Find where the given text appears and provide that cell's center as [X, Y] coordinate. 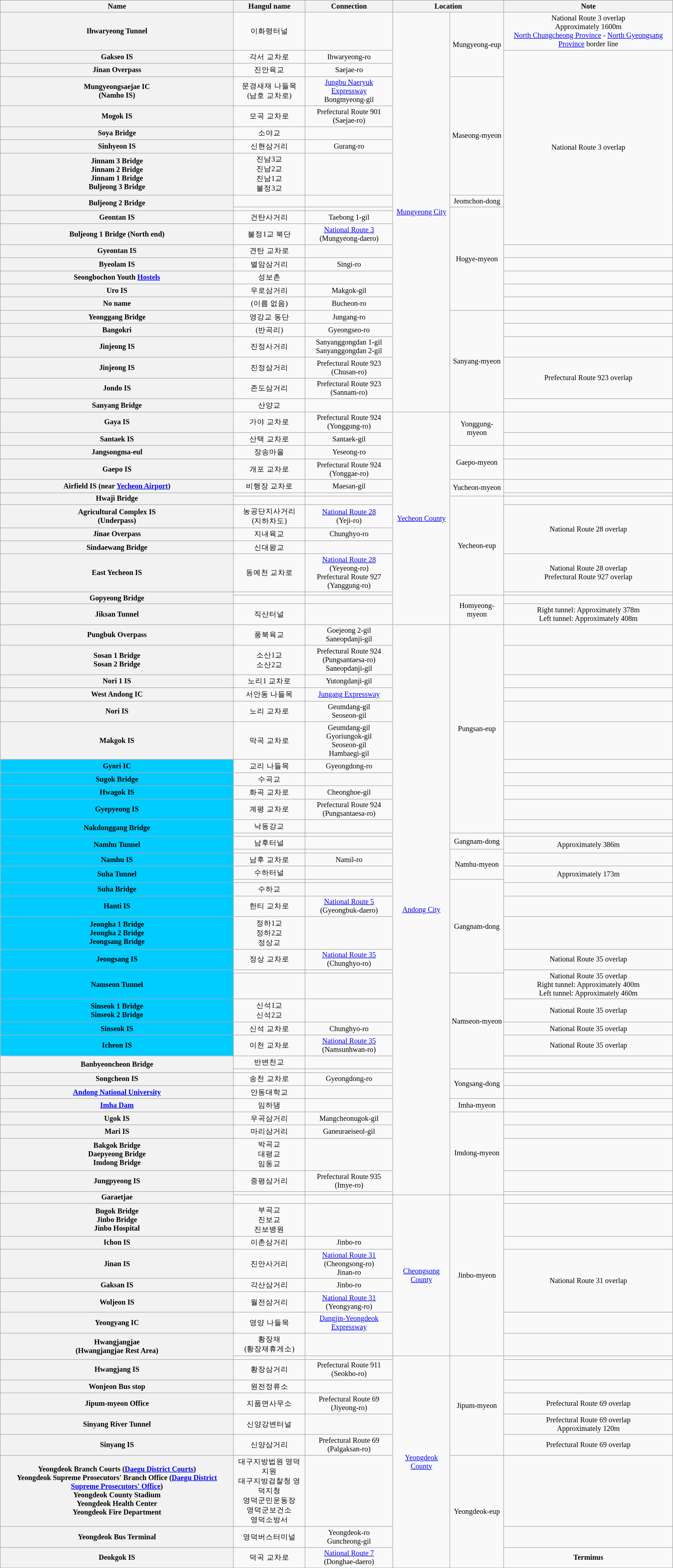
Suha Bridge [117, 889]
소야교 [270, 133]
Santaek IS [117, 439]
Namhu Tunnel [117, 844]
Imha Dam [117, 1105]
Right tunnel: Approximately 378mLeft tunnel: Approximately 408m [588, 614]
Prefectural Route 923(Sannam-ro) [349, 388]
Location [448, 6]
National Route 31 overlap [588, 1281]
Andong National University [117, 1092]
Gaepo-myeon [477, 462]
National Route 35(Chunghyo-ro) [349, 959]
Banbyeoncheon Bridge [117, 1064]
Taebong 1-gil [349, 217]
임하댐 [270, 1105]
Yeonggang Bridge [117, 317]
National Route 35 overlapRight tunnel: Approximately 400mLeft tunnel: Approximately 460m [588, 984]
Connection [349, 6]
영양 나들목 [270, 1323]
지품면사무소 [270, 1404]
각서 교차로 [270, 57]
National Route 28 overlap [588, 529]
Gyeongseo-ro [349, 330]
모곡 교차로 [270, 116]
Cheongsong County [421, 1276]
National Route 7(Donghae-daero) [349, 1558]
Gurang-ro [349, 146]
Jeomchon-dong [477, 201]
Hwagok IS [117, 792]
Yutongdanji-gil [349, 681]
Prefectural Route 923 overlap [588, 378]
Saejae-ro [349, 70]
Approximately 386m [588, 844]
Namseon-myeon [477, 1021]
Airfield IS (near Yecheon Airport) [117, 486]
Prefectural Route 69 overlapApproximately 120m [588, 1424]
월전삼거리 [270, 1302]
화곡 교차로 [270, 792]
견탄 교차로 [270, 251]
Prefectural Route 924(Yonggung-ro) [349, 422]
Sanyang-myeon [477, 361]
존도삼거리 [270, 388]
Sinseok IS [117, 1029]
비행장 교차로 [270, 486]
불정1교 북단 [270, 234]
교리 나들목 [270, 766]
Sinhyeon IS [117, 146]
이천 교차로 [270, 1045]
Homyeong-myeon [477, 610]
National Route 31(Cheongsong-ro)Jinan-ro [349, 1264]
문경새재 나들목(남호 교차로) [270, 91]
Dangjin-Yeongdeok Expressway [349, 1323]
Approximately 173m [588, 874]
Mogok IS [117, 116]
Buljeong 1 Bridge (North end) [117, 234]
원전정류소 [270, 1387]
Geontan IS [117, 217]
영강교 동단 [270, 317]
Mungyeong City [421, 212]
National Route 5(Gyeongbuk-daero) [349, 906]
Prefectural Route 923(Chusan-ro) [349, 368]
남후 교차로 [270, 859]
Prefectural Route 69(Jiyeong-ro) [349, 1404]
Soya Bridge [117, 133]
Yeseong-ro [349, 452]
Terminus [588, 1558]
Gakseo IS [117, 57]
낙동강교 [270, 826]
계평 교차로 [270, 809]
지내육교 [270, 534]
별암삼거리 [270, 264]
Jungbu Naeryuk ExpresswayBongmyeong-gil [349, 91]
Hwangjangjae(Hwangjangjae Rest Area) [117, 1346]
Icheon IS [117, 1045]
Pungbuk Overpass [117, 635]
Maseong-myeon [477, 136]
Prefectural Route 935(Imye-ro) [349, 1181]
Santaek-gil [349, 439]
Mangcheonugok-gil [349, 1118]
수하터널 [270, 873]
Note [588, 6]
Pungsan-eup [477, 729]
막곡 교차로 [270, 740]
Jungpyeong IS [117, 1181]
Goejeong 2-gilSaneopdanji-gil [349, 635]
Jungang-ro [349, 317]
Jeongha 1 BridgeJeongha 2 BridgeJeongsang Bridge [117, 932]
Prefectural Route 924(Pungsantaesa-ro)Saneopdanji-gil [349, 660]
Maesan-gil [349, 486]
Ihwaryeong Tunnel [117, 31]
(이름 없음) [270, 304]
Jungang Expressway [349, 694]
영덕버스터미널 [270, 1537]
Namhu-myeon [477, 864]
서안동 나들목 [270, 694]
Woljeon IS [117, 1302]
Deokgok IS [117, 1558]
각산삼거리 [270, 1285]
Sugok Bridge [117, 780]
노리1 교차로 [270, 681]
Prefectural Route 69(Palgaksan-ro) [349, 1445]
산양교 [270, 405]
정상 교차로 [270, 959]
Makgok-gil [349, 291]
이촌삼거리 [270, 1242]
Yucheon-myeon [477, 488]
이화령터널 [270, 31]
남후터널 [270, 843]
Nakdonggang Bridge [117, 828]
대구지방법원 영덕지원대구지방검찰청 영덕지청영덕군민운동장영덕군보건소영덕소방서 [270, 1491]
Byeolam IS [117, 264]
Gaksan IS [117, 1285]
Buljeong 2 Bridge [117, 202]
Yeongdeok-roGuncheong-gil [349, 1537]
진정삼거리 [270, 368]
Wonjeon Bus stop [117, 1387]
Yongsang-dong [477, 1084]
Jondo IS [117, 388]
Mungyeongsaejae IC(Namho IS) [117, 91]
Jangsongma-eul [117, 452]
National Route 35(Namsunhwan-ro) [349, 1045]
Yeongdeok County [421, 1462]
황장재(황장재휴게소) [270, 1344]
황장삼거리 [270, 1370]
Name [117, 6]
신석 교차로 [270, 1029]
정하1교정하2교정상교 [270, 932]
Sosan 1 BridgeSosan 2 Bridge [117, 660]
한티 교차로 [270, 906]
Mungyeong-eup [477, 45]
건탄사거리 [270, 217]
Sanyanggongdan 1-gilSanyanggongdan 2-gil [349, 347]
Bucheon-ro [349, 304]
Hanti IS [117, 906]
노리 교차로 [270, 711]
Yonggung-myeon [477, 429]
Hwangjang IS [117, 1370]
Jipum-myeon [477, 1405]
Ugok IS [117, 1118]
덕곡 교차로 [270, 1558]
우로삼거리 [270, 291]
Bugok BridgeJinbo BridgeJinbo Hospital [117, 1220]
진안육교 [270, 70]
Agricultural Complex IS(Underpass) [117, 516]
Prefectural Route 901(Saejae-ro) [349, 116]
Mari IS [117, 1131]
Prefectural Route 911(Seokbo-ro) [349, 1370]
Ganeuraeiseol-gil [349, 1131]
진안사거리 [270, 1264]
Geumdang-gilSeoseon-gil [349, 711]
National Route 3(Mungyeong-daero) [349, 234]
Yecheon County [421, 518]
직산터널 [270, 614]
중평삼거리 [270, 1181]
Andong City [421, 909]
Singi-ro [349, 264]
Gopyeong Bridge [117, 598]
Namil-ro [349, 859]
Bangokri [117, 330]
(반곡리) [270, 330]
Yeongyang IC [117, 1323]
반변천교 [270, 1062]
Jinbo-myeon [477, 1276]
신양강변터널 [270, 1424]
National Route 31(Yeongyang-ro) [349, 1302]
East Yecheon IS [117, 573]
Nori 1 IS [117, 681]
진정사거리 [270, 347]
진남3교진남2교진남1교불정3교 [270, 174]
Gyeontan IS [117, 251]
National Route 3 overlap [588, 147]
Makgok IS [117, 740]
Jeongsang IS [117, 959]
우곡삼거리 [270, 1118]
신대왕교 [270, 547]
Jipum-myeon Office [117, 1404]
Uro IS [117, 291]
Jinnam 3 BridgeJinnam 2 BridgeJinnam 1 BridgeBuljeong 3 Bridge [117, 174]
송천 교차로 [270, 1079]
National Route 3 overlapApproximately 1600mNorth Chungcheong Province - North Gyeongsang Province border line [588, 31]
마리삼거리 [270, 1131]
Ichon IS [117, 1242]
National Route 28(Yeyeong-ro)Prefectural Route 927(Yanggung-ro) [349, 573]
동예천 교차로 [270, 573]
Jiksan Tunnel [117, 614]
Sinseok 1 BridgeSinseok 2 Bridge [117, 1010]
Sinyang IS [117, 1445]
Yeongdeok-eup [477, 1511]
성보촌 [270, 277]
Cheonghoe-gil [349, 792]
National Route 28 overlapPrefectural Route 927 overlap [588, 573]
Ihwaryeong-ro [349, 57]
부곡교진보교진보병원 [270, 1220]
Sinyang River Tunnel [117, 1424]
소산1교소산2교 [270, 660]
Prefectural Route 924(Pungsantaesa-ro) [349, 809]
Namhu IS [117, 859]
가야 교차로 [270, 422]
Garaetjae [117, 1197]
Imdong-myeon [477, 1153]
농공단지사거리(지하차도) [270, 516]
Sanyang Bridge [117, 405]
Geumdang-gilGyoriungok-gilSeoseon-gilHambaegi-gil [349, 740]
Yecheon-eup [477, 546]
안동대학교 [270, 1092]
박곡교대평교임동교 [270, 1154]
Bakgok BridgeDaepyeong BridgeImdong Bridge [117, 1154]
Sindaewang Bridge [117, 547]
West Andong IC [117, 694]
Namseon Tunnel [117, 984]
Gaepo IS [117, 469]
신현삼거리 [270, 146]
No name [117, 304]
Jinan IS [117, 1264]
풍북육교 [270, 635]
Songcheon IS [117, 1079]
수하교 [270, 889]
National Route 28(Yeji-ro) [349, 516]
Suha Tunnel [117, 874]
수곡교 [270, 780]
Jinan Overpass [117, 70]
Yeongdeok Bus Terminal [117, 1537]
Gaya IS [117, 422]
Gyori IC [117, 766]
산택 교차로 [270, 439]
Gyepyeong IS [117, 809]
Nori IS [117, 711]
신석1교신석2교 [270, 1010]
Seongbochon Youth Hostels [117, 277]
Imha-myeon [477, 1105]
Jinae Overpass [117, 534]
Hogye-myeon [477, 258]
Hwaji Bridge [117, 499]
신양삼거리 [270, 1445]
장송마을 [270, 452]
Hangul name [270, 6]
개포 교차로 [270, 469]
Prefectural Route 924(Yonggae-ro) [349, 469]
